Locate the cell with the specified text and output its [x, y] center coordinate. 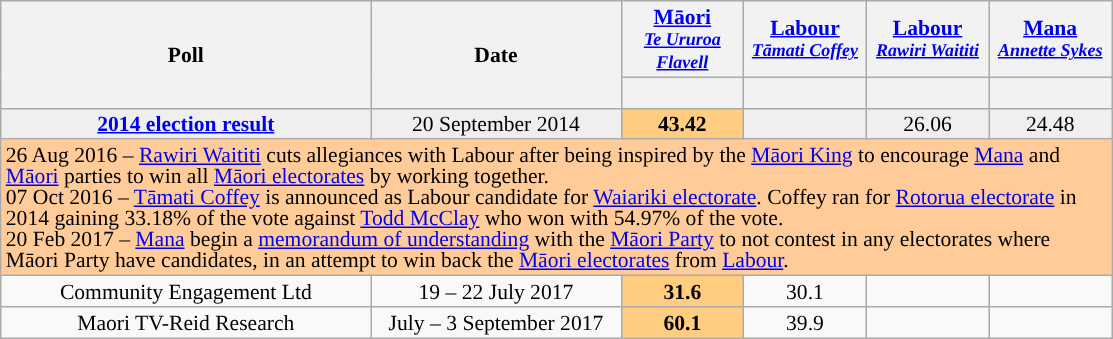
ManaAnnette Sykes [1050, 39]
43.42 [682, 124]
MāoriTe Ururoa Flavell [682, 39]
July – 3 September 2017 [496, 322]
24.48 [1050, 124]
Maori TV-Reid Research [186, 322]
Poll [186, 54]
LabourRawiri Waititi [928, 39]
Date [496, 54]
Community Engagement Ltd [186, 292]
30.1 [806, 292]
31.6 [682, 292]
19 – 22 July 2017 [496, 292]
60.1 [682, 322]
2014 election result [186, 124]
LabourTāmati Coffey [806, 39]
39.9 [806, 322]
26.06 [928, 124]
20 September 2014 [496, 124]
